From the cell containing the given text, extract its center point as (x, y) coordinate. 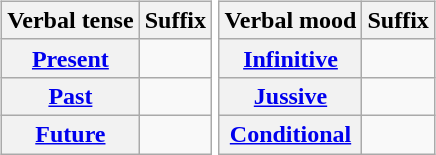
Past (71, 96)
Verbal mood (290, 20)
Future (71, 134)
Infinitive (290, 58)
Present (71, 58)
Jussive (290, 96)
Conditional (290, 134)
Verbal tense (71, 20)
